Extract the (x, y) coordinate from the center of the cell holding the provided text.  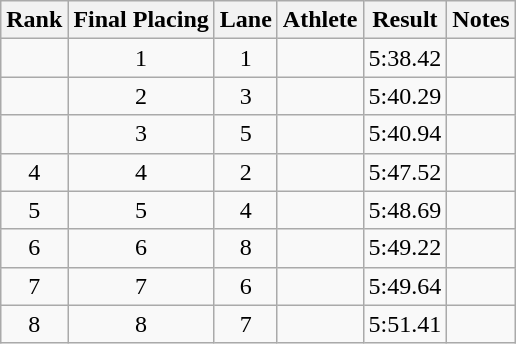
Final Placing (141, 20)
Lane (246, 20)
5:49.64 (405, 286)
5:49.22 (405, 248)
Result (405, 20)
Rank (34, 20)
Athlete (320, 20)
5:38.42 (405, 58)
5:40.29 (405, 96)
5:51.41 (405, 324)
5:40.94 (405, 134)
5:47.52 (405, 172)
5:48.69 (405, 210)
Notes (481, 20)
